Return the [x, y] coordinate for the center point of the cell that contains the specified text.  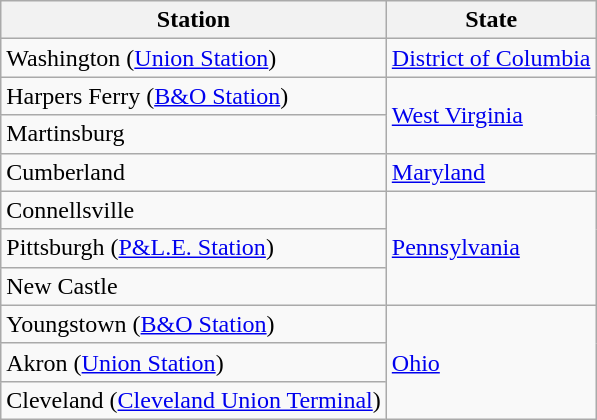
Harpers Ferry (B&O Station) [194, 96]
Pennsylvania [491, 248]
Martinsburg [194, 134]
New Castle [194, 286]
Station [194, 20]
Ohio [491, 362]
West Virginia [491, 115]
Pittsburgh (P&L.E. Station) [194, 248]
Maryland [491, 172]
Akron (Union Station) [194, 362]
District of Columbia [491, 58]
Connellsville [194, 210]
Cumberland [194, 172]
Youngstown (B&O Station) [194, 324]
State [491, 20]
Washington (Union Station) [194, 58]
Cleveland (Cleveland Union Terminal) [194, 400]
